From the cell containing the given text, extract its center point as (X, Y) coordinate. 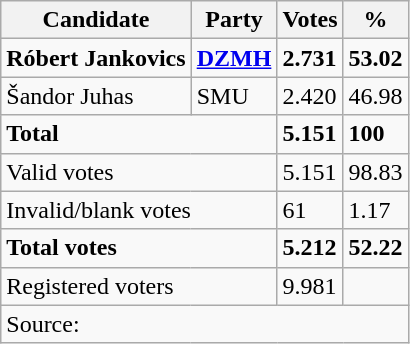
% (376, 20)
Total (139, 134)
Róbert Jankovics (96, 58)
2.420 (310, 96)
9.981 (310, 286)
Valid votes (139, 172)
52.22 (376, 248)
Votes (310, 20)
100 (376, 134)
Invalid/blank votes (139, 210)
SMU (234, 96)
2.731 (310, 58)
DZMH (234, 58)
53.02 (376, 58)
61 (310, 210)
1.17 (376, 210)
98.83 (376, 172)
Šandor Juhas (96, 96)
Candidate (96, 20)
Registered voters (139, 286)
Source: (204, 324)
46.98 (376, 96)
5.212 (310, 248)
Total votes (139, 248)
Party (234, 20)
